Find where the given text appears and provide that cell's center as (x, y) coordinate. 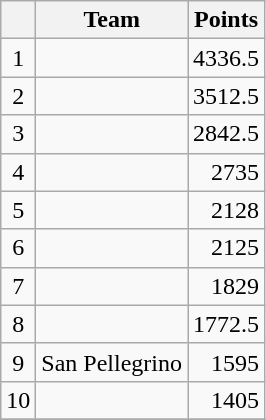
2125 (226, 248)
7 (18, 286)
2842.5 (226, 134)
10 (18, 400)
1 (18, 58)
4 (18, 172)
2 (18, 96)
2128 (226, 210)
1772.5 (226, 324)
6 (18, 248)
Points (226, 20)
9 (18, 362)
8 (18, 324)
Team (112, 20)
1595 (226, 362)
1829 (226, 286)
3512.5 (226, 96)
3 (18, 134)
5 (18, 210)
1405 (226, 400)
2735 (226, 172)
San Pellegrino (112, 362)
4336.5 (226, 58)
